Search for the cell housing the specified text and yield its (X, Y) center coordinate. 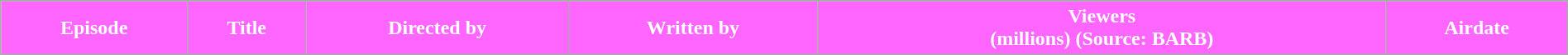
Episode (94, 28)
Airdate (1477, 28)
Written by (693, 28)
Directed by (437, 28)
Viewers(millions) (Source: BARB) (1102, 28)
Title (246, 28)
